Determine the [x, y] coordinate at the center of the cell enclosing the given text.  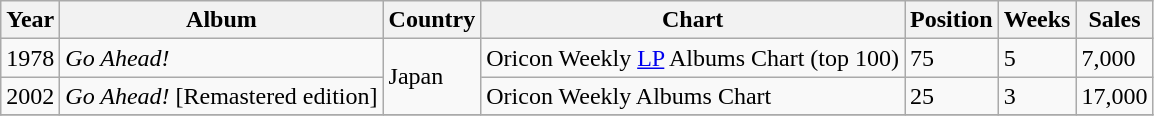
Sales [1114, 20]
Go Ahead! [222, 58]
Chart [693, 20]
17,000 [1114, 96]
5 [1037, 58]
Country [432, 20]
Position [951, 20]
Year [30, 20]
Japan [432, 77]
Oricon Weekly LP Albums Chart (top 100) [693, 58]
1978 [30, 58]
25 [951, 96]
75 [951, 58]
3 [1037, 96]
Oricon Weekly Albums Chart [693, 96]
Go Ahead! [Remastered edition] [222, 96]
2002 [30, 96]
Weeks [1037, 20]
Album [222, 20]
7,000 [1114, 58]
